From the cell containing the given text, extract its center point as (x, y) coordinate. 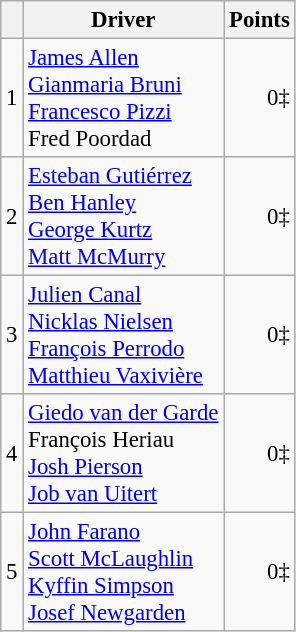
5 (12, 572)
2 (12, 216)
Driver (124, 20)
Points (260, 20)
1 (12, 98)
James Allen Gianmaria Bruni Francesco Pizzi Fred Poordad (124, 98)
Esteban Gutiérrez Ben Hanley George Kurtz Matt McMurry (124, 216)
3 (12, 336)
4 (12, 454)
Julien Canal Nicklas Nielsen François Perrodo Matthieu Vaxivière (124, 336)
John Farano Scott McLaughlin Kyffin Simpson Josef Newgarden (124, 572)
Giedo van der Garde François Heriau Josh Pierson Job van Uitert (124, 454)
